Capture the cell that displays the provided text and extract its (x, y) central coordinate. 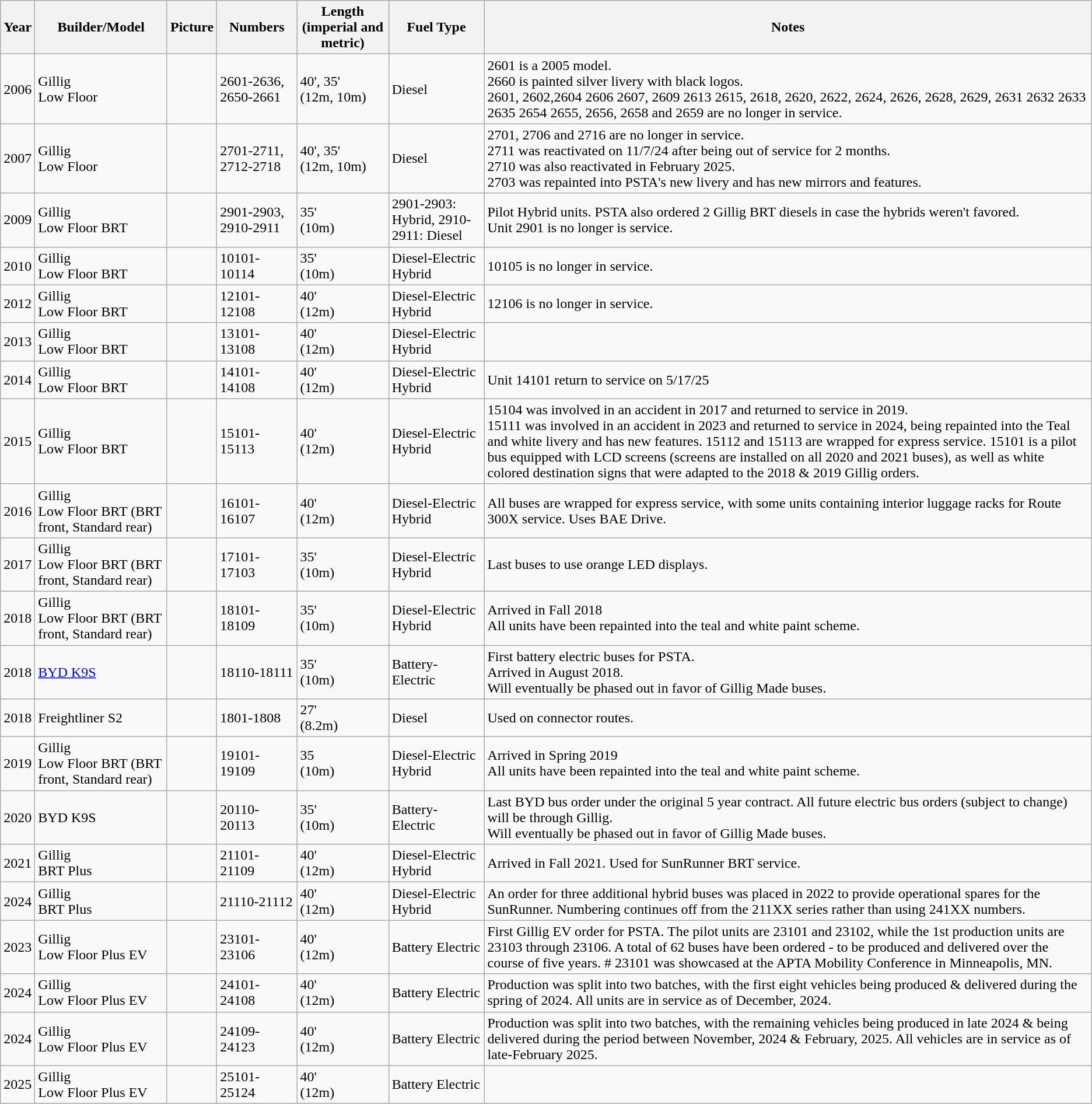
Notes (787, 27)
Arrived in Fall 2018All units have been repainted into the teal and white paint scheme. (787, 618)
35(10m) (343, 764)
2021 (17, 864)
Used on connector routes. (787, 718)
27'(8.2m) (343, 718)
10101-10114 (257, 266)
12106 is no longer in service. (787, 303)
10105 is no longer in service. (787, 266)
20110-20113 (257, 817)
Last buses to use orange LED displays. (787, 564)
Arrived in Fall 2021. Used for SunRunner BRT service. (787, 864)
1801-1808 (257, 718)
23101-23106 (257, 947)
Unit 14101 return to service on 5/17/25 (787, 379)
2019 (17, 764)
2601-2636, 2650-2661 (257, 89)
14101-14108 (257, 379)
2017 (17, 564)
2010 (17, 266)
17101-17103 (257, 564)
2901-2903: Hybrid, 2910-2911: Diesel (436, 220)
2012 (17, 303)
2013 (17, 342)
2025 (17, 1084)
Arrived in Spring 2019All units have been repainted into the teal and white paint scheme. (787, 764)
All buses are wrapped for express service, with some units containing interior luggage racks for Route 300X service. Uses BAE Drive. (787, 511)
21110-21112 (257, 901)
2016 (17, 511)
Year (17, 27)
2009 (17, 220)
Length (imperial and metric) (343, 27)
16101-16107 (257, 511)
24101-24108 (257, 993)
2014 (17, 379)
13101-13108 (257, 342)
Freightliner S2 (101, 718)
2007 (17, 159)
19101-19109 (257, 764)
24109-24123 (257, 1039)
Numbers (257, 27)
Picture (191, 27)
15101-15113 (257, 441)
2901-2903, 2910-2911 (257, 220)
Fuel Type (436, 27)
Pilot Hybrid units. PSTA also ordered 2 Gillig BRT diesels in case the hybrids weren't favored.Unit 2901 is no longer is service. (787, 220)
18110-18111 (257, 672)
Builder/Model (101, 27)
2020 (17, 817)
2015 (17, 441)
First battery electric buses for PSTA.Arrived in August 2018.Will eventually be phased out in favor of Gillig Made buses. (787, 672)
2006 (17, 89)
12101-12108 (257, 303)
2023 (17, 947)
2701-2711, 2712-2718 (257, 159)
25101-25124 (257, 1084)
21101-21109 (257, 864)
18101-18109 (257, 618)
